For the text-containing cell, return its midpoint in [x, y] coordinate format. 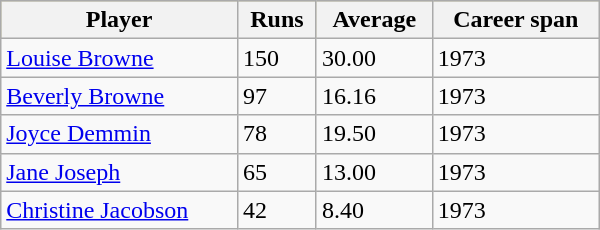
150 [276, 58]
13.00 [374, 172]
Beverly Browne [120, 96]
8.40 [374, 210]
42 [276, 210]
Runs [276, 20]
65 [276, 172]
97 [276, 96]
Louise Browne [120, 58]
Joyce Demmin [120, 134]
Average [374, 20]
16.16 [374, 96]
30.00 [374, 58]
Christine Jacobson [120, 210]
Player [120, 20]
Jane Joseph [120, 172]
19.50 [374, 134]
78 [276, 134]
Career span [516, 20]
